Scan for the cell matching the given text and deliver its [X, Y] coordinate at center. 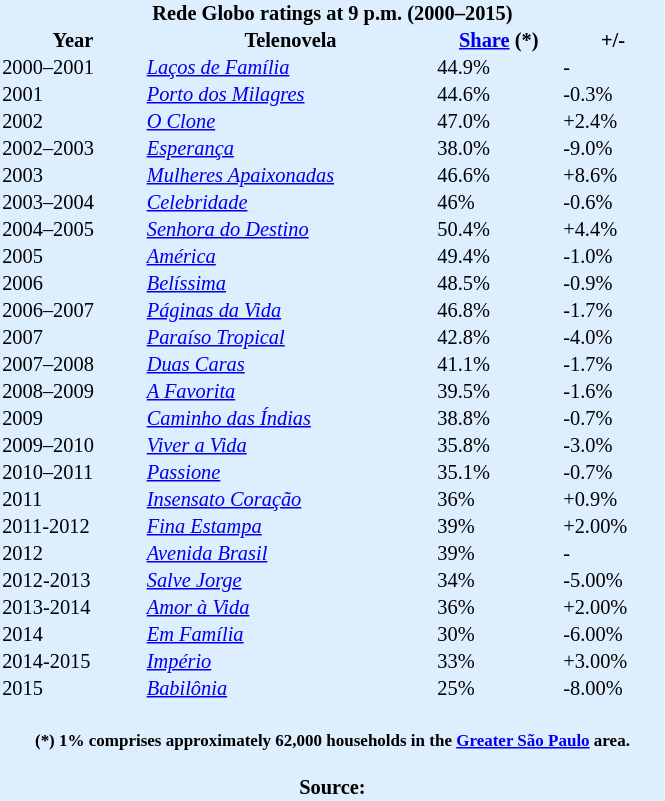
A Favorita [290, 392]
Rede Globo ratings at 9 p.m. (2000–2015) [333, 14]
35.8% [499, 446]
-8.00% [614, 688]
2006 [74, 284]
Duas Caras [290, 364]
-3.0% [614, 446]
+/- [614, 40]
Passione [290, 472]
Senhora do Destino [290, 230]
2001 [74, 94]
50.4% [499, 230]
2002–2003 [74, 148]
30% [499, 634]
2011 [74, 500]
25% [499, 688]
Império [290, 662]
2006–2007 [74, 310]
Avenida Brasil [290, 554]
38.8% [499, 418]
2012 [74, 554]
+3.00% [614, 662]
2014 [74, 634]
-0.9% [614, 284]
34% [499, 580]
Em Família [290, 634]
Fina Estampa [290, 526]
O Clone [290, 122]
Esperança [290, 148]
2014-2015 [74, 662]
2011-2012 [74, 526]
47.0% [499, 122]
Celebridade [290, 202]
Share (*) [499, 40]
44.6% [499, 94]
-1.0% [614, 256]
41.1% [499, 364]
2004–2005 [74, 230]
-0.6% [614, 202]
Belíssima [290, 284]
Laços de Família [290, 68]
46% [499, 202]
46.8% [499, 310]
América [290, 256]
-1.6% [614, 392]
Caminho das Índias [290, 418]
2007–2008 [74, 364]
-6.00% [614, 634]
2000–2001 [74, 68]
46.6% [499, 176]
42.8% [499, 338]
2009 [74, 418]
-4.0% [614, 338]
Mulheres Apaixonadas [290, 176]
48.5% [499, 284]
2008–2009 [74, 392]
Paraíso Tropical [290, 338]
+2.4% [614, 122]
2005 [74, 256]
38.0% [499, 148]
2002 [74, 122]
39.5% [499, 392]
+0.9% [614, 500]
+8.6% [614, 176]
2003 [74, 176]
Salve Jorge [290, 580]
2003–2004 [74, 202]
33% [499, 662]
Babilônia [290, 688]
2015 [74, 688]
-9.0% [614, 148]
44.9% [499, 68]
2007 [74, 338]
-5.00% [614, 580]
49.4% [499, 256]
+4.4% [614, 230]
Year [74, 40]
Viver a Vida [290, 446]
Porto dos Milagres [290, 94]
Páginas da Vida [290, 310]
2013-2014 [74, 608]
2012-2013 [74, 580]
Insensato Coração [290, 500]
2010–2011 [74, 472]
Amor à Vida [290, 608]
35.1% [499, 472]
Telenovela [290, 40]
2009–2010 [74, 446]
-0.3% [614, 94]
(*) 1% comprises approximately 62,000 households in the Greater São Paulo area.Source: [333, 752]
